Return the (x, y) coordinate for the center point of the cell that contains the specified text.  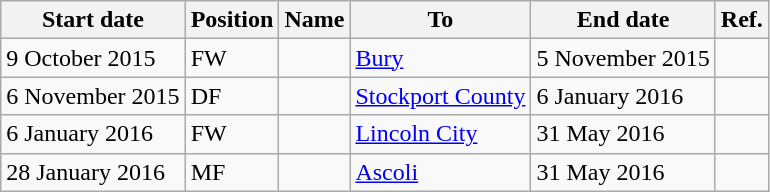
5 November 2015 (623, 58)
Name (314, 20)
Bury (440, 58)
6 November 2015 (93, 96)
Lincoln City (440, 134)
Ascoli (440, 172)
MF (232, 172)
Position (232, 20)
Ref. (742, 20)
DF (232, 96)
9 October 2015 (93, 58)
Start date (93, 20)
To (440, 20)
End date (623, 20)
28 January 2016 (93, 172)
Stockport County (440, 96)
